For the text-containing cell, return its midpoint in [X, Y] coordinate format. 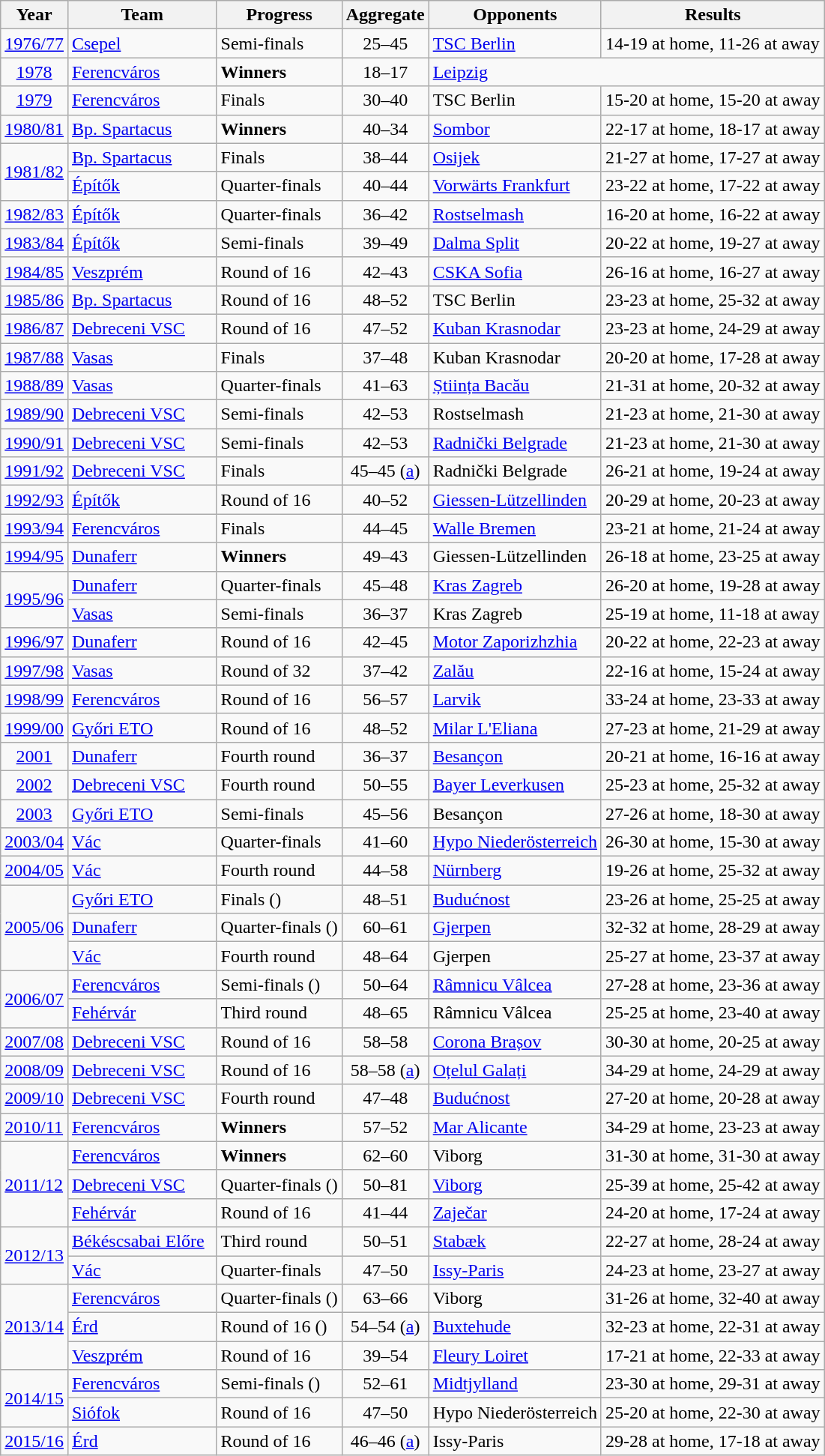
Nürnberg [515, 871]
58–58 [385, 1042]
40–44 [385, 186]
27-28 at home, 23-36 at away [713, 985]
Round of 16 () [279, 1327]
25-23 at home, 25-32 at away [713, 785]
26-21 at home, 19-24 at away [713, 471]
1986/87 [34, 328]
Știința Bacău [515, 386]
32-32 at home, 28-29 at away [713, 928]
Békéscsabai Előre [142, 1241]
Corona Brașov [515, 1042]
19-26 at home, 25-32 at away [713, 871]
39–54 [385, 1356]
1997/98 [34, 671]
62–60 [385, 1156]
25–45 [385, 43]
14-19 at home, 11-26 at away [713, 43]
25-27 at home, 23-37 at away [713, 956]
33-24 at home, 23-33 at away [713, 699]
26-30 at home, 15-30 at away [713, 842]
Zaječar [515, 1212]
26-20 at home, 19-28 at away [713, 585]
52–61 [385, 1384]
Walle Bremen [515, 528]
1985/86 [34, 300]
1998/99 [34, 699]
Dalma Split [515, 243]
23-23 at home, 24-29 at away [713, 328]
2007/08 [34, 1042]
40–52 [385, 500]
34-29 at home, 24-29 at away [713, 1070]
Larvik [515, 699]
31-26 at home, 32-40 at away [713, 1299]
2014/15 [34, 1398]
23-23 at home, 25-32 at away [713, 300]
1994/95 [34, 557]
50–55 [385, 785]
20-21 at home, 16-16 at away [713, 756]
1992/93 [34, 500]
38–44 [385, 157]
56–57 [385, 699]
27-23 at home, 21-29 at away [713, 728]
24-20 at home, 17-24 at away [713, 1212]
1991/92 [34, 471]
Osijek [515, 157]
58–58 (a) [385, 1070]
1979 [34, 100]
49–43 [385, 557]
17-21 at home, 22-33 at away [713, 1356]
1976/77 [34, 43]
1999/00 [34, 728]
Midtjylland [515, 1384]
21-31 at home, 20-32 at away [713, 386]
20-20 at home, 17-28 at away [713, 357]
CSKA Sofia [515, 271]
26-18 at home, 23-25 at away [713, 557]
41–44 [385, 1212]
37–42 [385, 671]
1983/84 [34, 243]
2006/07 [34, 999]
41–63 [385, 386]
16-20 at home, 16-22 at away [713, 214]
32-23 at home, 22-31 at away [713, 1327]
Round of 32 [279, 671]
27-20 at home, 20-28 at away [713, 1099]
25-39 at home, 25-42 at away [713, 1184]
Milar L'Eliana [515, 728]
1990/91 [34, 443]
20-22 at home, 19-27 at away [713, 243]
23-22 at home, 17-22 at away [713, 186]
2011/12 [34, 1184]
57–52 [385, 1127]
48–65 [385, 1013]
2009/10 [34, 1099]
Finals () [279, 899]
27-26 at home, 18-30 at away [713, 813]
2002 [34, 785]
30–40 [385, 100]
1989/90 [34, 414]
Results [713, 15]
1984/85 [34, 271]
30-30 at home, 20-25 at away [713, 1042]
41–60 [385, 842]
37–48 [385, 357]
2012/13 [34, 1255]
22-16 at home, 15-24 at away [713, 671]
2010/11 [34, 1127]
39–49 [385, 243]
34-29 at home, 23-23 at away [713, 1127]
Team [142, 15]
50–64 [385, 985]
36–42 [385, 214]
Mar Alicante [515, 1127]
Aggregate [385, 15]
22-17 at home, 18-17 at away [713, 129]
45–45 (a) [385, 471]
60–61 [385, 928]
29-28 at home, 17-18 at away [713, 1441]
1982/83 [34, 214]
Bayer Leverkusen [515, 785]
20-29 at home, 20-23 at away [713, 500]
63–66 [385, 1299]
42–45 [385, 642]
1981/82 [34, 172]
2003/04 [34, 842]
1993/94 [34, 528]
20-22 at home, 22-23 at away [713, 642]
Vorwärts Frankfurt [515, 186]
48–64 [385, 956]
25-20 at home, 22-30 at away [713, 1413]
1987/88 [34, 357]
Oțelul Galați [515, 1070]
Buxtehude [515, 1327]
40–34 [385, 129]
1995/96 [34, 599]
21-27 at home, 17-27 at away [713, 157]
Leipzig [626, 72]
25-19 at home, 11-18 at away [713, 614]
22-27 at home, 28-24 at away [713, 1241]
47–48 [385, 1099]
54–54 (a) [385, 1327]
50–81 [385, 1184]
26-16 at home, 16-27 at away [713, 271]
24-23 at home, 23-27 at away [713, 1270]
2015/16 [34, 1441]
2013/14 [34, 1327]
Csepel [142, 43]
18–17 [385, 72]
42–43 [385, 271]
Stabæk [515, 1241]
50–51 [385, 1241]
2008/09 [34, 1070]
2001 [34, 756]
Sombor [515, 129]
31-30 at home, 31-30 at away [713, 1156]
23-21 at home, 21-24 at away [713, 528]
1988/89 [34, 386]
Fleury Loiret [515, 1356]
45–48 [385, 585]
2005/06 [34, 928]
Siófok [142, 1413]
44–58 [385, 871]
48–51 [385, 899]
2003 [34, 813]
23-30 at home, 29-31 at away [713, 1384]
1980/81 [34, 129]
2004/05 [34, 871]
25-25 at home, 23-40 at away [713, 1013]
44–45 [385, 528]
15-20 at home, 15-20 at away [713, 100]
Zalău [515, 671]
Opponents [515, 15]
45–56 [385, 813]
46–46 (a) [385, 1441]
Progress [279, 15]
1996/97 [34, 642]
23-26 at home, 25-25 at away [713, 899]
47–52 [385, 328]
1978 [34, 72]
Year [34, 15]
Motor Zaporizhzhia [515, 642]
